Return the [x, y] coordinate for the center point of the cell that contains the specified text.  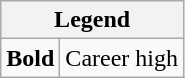
Career high [122, 58]
Legend [92, 20]
Bold [30, 58]
